Locate the cell with the specified text and output its [x, y] center coordinate. 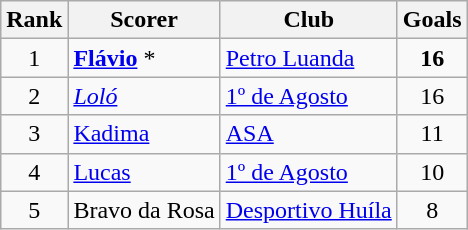
10 [432, 172]
4 [34, 172]
Bravo da Rosa [144, 210]
Petro Luanda [308, 58]
Scorer [144, 20]
11 [432, 134]
8 [432, 210]
Loló [144, 96]
Flávio * [144, 58]
1 [34, 58]
Rank [34, 20]
5 [34, 210]
ASA [308, 134]
Club [308, 20]
Goals [432, 20]
2 [34, 96]
3 [34, 134]
Lucas [144, 172]
Desportivo Huíla [308, 210]
Kadima [144, 134]
